For the text-containing cell, return its midpoint in (X, Y) coordinate format. 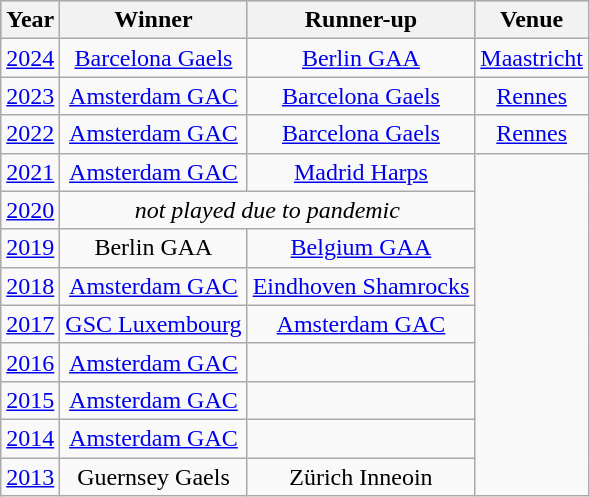
not played due to pandemic (268, 210)
Zürich Inneoin (361, 477)
2014 (30, 438)
GSC Luxembourg (154, 324)
2015 (30, 400)
Winner (154, 20)
2021 (30, 172)
2020 (30, 210)
Venue (532, 20)
2017 (30, 324)
2018 (30, 286)
2019 (30, 248)
Belgium GAA (361, 248)
2013 (30, 477)
2022 (30, 134)
2023 (30, 96)
Eindhoven Shamrocks (361, 286)
Runner-up (361, 20)
2016 (30, 362)
Madrid Harps (361, 172)
2024 (30, 58)
Guernsey Gaels (154, 477)
Maastricht (532, 58)
Year (30, 20)
